Search for the cell housing the specified text and yield its [x, y] center coordinate. 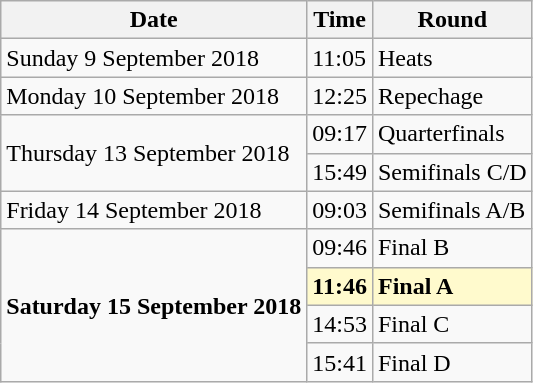
09:03 [340, 210]
09:46 [340, 248]
Monday 10 September 2018 [154, 96]
Semifinals C/D [452, 172]
15:41 [340, 362]
15:49 [340, 172]
Final D [452, 362]
09:17 [340, 134]
Round [452, 20]
Sunday 9 September 2018 [154, 58]
Final A [452, 286]
Repechage [452, 96]
11:05 [340, 58]
Heats [452, 58]
12:25 [340, 96]
Final C [452, 324]
Time [340, 20]
11:46 [340, 286]
Thursday 13 September 2018 [154, 153]
Quarterfinals [452, 134]
Saturday 15 September 2018 [154, 305]
Friday 14 September 2018 [154, 210]
14:53 [340, 324]
Semifinals A/B [452, 210]
Date [154, 20]
Final B [452, 248]
